Determine the [x, y] coordinate at the center of the cell enclosing the given text.  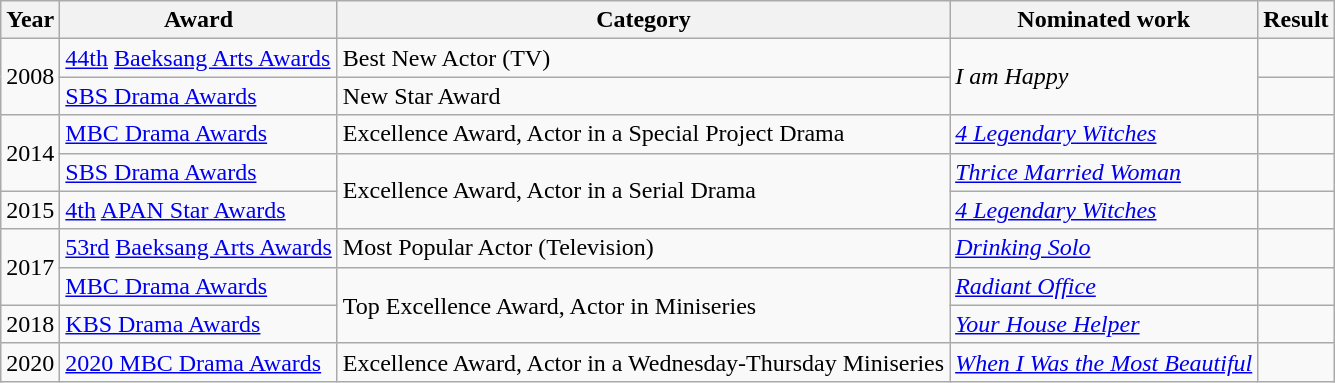
Year [30, 20]
Top Excellence Award, Actor in Miniseries [643, 305]
Result [1296, 20]
2015 [30, 210]
Your House Helper [1104, 324]
2018 [30, 324]
53rd Baeksang Arts Awards [199, 248]
4th APAN Star Awards [199, 210]
Nominated work [1104, 20]
2020 MBC Drama Awards [199, 362]
2008 [30, 77]
Category [643, 20]
Radiant Office [1104, 286]
44th Baeksang Arts Awards [199, 58]
KBS Drama Awards [199, 324]
Excellence Award, Actor in a Serial Drama [643, 191]
Most Popular Actor (Television) [643, 248]
Best New Actor (TV) [643, 58]
I am Happy [1104, 77]
Award [199, 20]
2017 [30, 267]
New Star Award [643, 96]
When I Was the Most Beautiful [1104, 362]
2020 [30, 362]
Drinking Solo [1104, 248]
Excellence Award, Actor in a Wednesday-Thursday Miniseries [643, 362]
2014 [30, 153]
Excellence Award, Actor in a Special Project Drama [643, 134]
Thrice Married Woman [1104, 172]
